Scan for the cell matching the given text and deliver its (X, Y) coordinate at center. 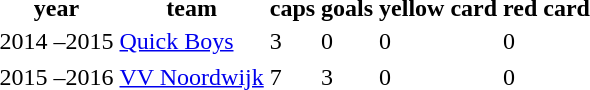
3 (292, 41)
Quick Boys (192, 41)
